Scan for the cell matching the given text and deliver its [x, y] coordinate at center. 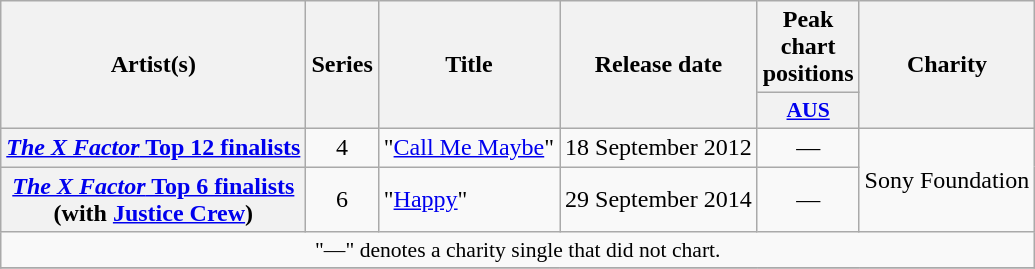
Peak chart positions [808, 47]
Charity [947, 65]
Series [342, 65]
"—" denotes a charity single that did not chart. [518, 250]
Title [468, 65]
29 September 2014 [659, 198]
AUS [808, 111]
18 September 2012 [659, 147]
Release date [659, 65]
Sony Foundation [947, 180]
6 [342, 198]
Artist(s) [154, 65]
"Call Me Maybe" [468, 147]
The X Factor Top 12 finalists [154, 147]
The X Factor Top 6 finalists(with Justice Crew) [154, 198]
"Happy" [468, 198]
4 [342, 147]
